Find where the given text appears and provide that cell's center as (X, Y) coordinate. 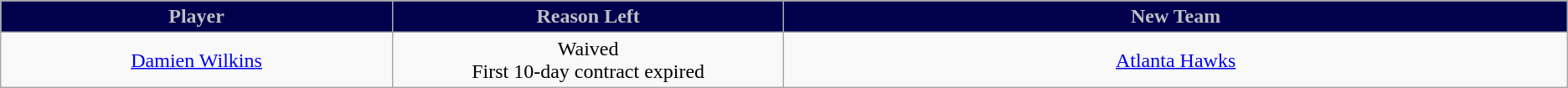
Player (197, 17)
New Team (1176, 17)
Damien Wilkins (197, 60)
Reason Left (588, 17)
WaivedFirst 10-day contract expired (588, 60)
Atlanta Hawks (1176, 60)
